For the text-containing cell, return its midpoint in [X, Y] coordinate format. 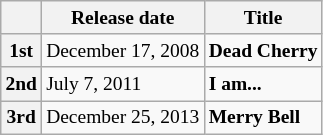
Title [263, 18]
December 25, 2013 [122, 118]
July 7, 2011 [122, 84]
Merry Bell [263, 118]
December 17, 2008 [122, 50]
3rd [22, 118]
1st [22, 50]
Release date [122, 18]
I am... [263, 84]
Dead Cherry [263, 50]
2nd [22, 84]
